Extract the [x, y] coordinate from the center of the cell holding the provided text.  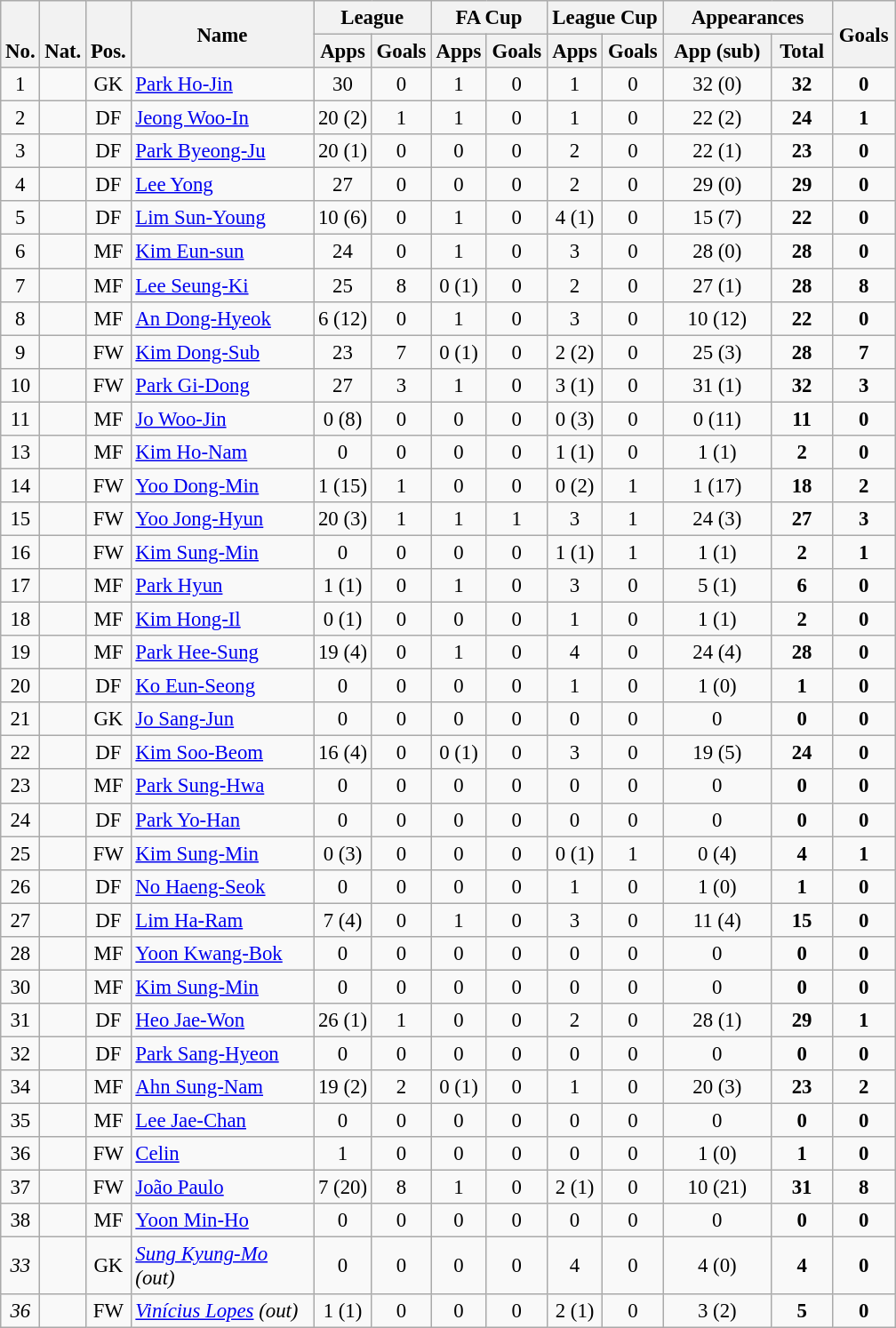
Yoo Jong-Hyun [222, 519]
FA Cup [489, 18]
Park Yo-Han [222, 820]
No Haeng-Seok [222, 886]
Yoon Kwang-Bok [222, 954]
Lee Jae-Chan [222, 1121]
Park Sang-Hyeon [222, 1053]
4 (0) [717, 1266]
Sung Kyung-Mo (out) [222, 1266]
Park Hee-Sung [222, 652]
22 (2) [717, 118]
Yoo Dong-Min [222, 485]
Kim Soo-Beom [222, 753]
19 [20, 652]
31 (1) [717, 385]
11 (4) [717, 920]
1 (17) [717, 485]
Kim Hong-Il [222, 620]
Nat. [63, 34]
3 (2) [717, 1311]
19 (5) [717, 753]
Pos. [108, 34]
Kim Eun-sun [222, 252]
League [372, 18]
29 (0) [717, 185]
0 (11) [717, 419]
Lim Ha-Ram [222, 920]
10 (21) [717, 1188]
38 [20, 1220]
10 [20, 385]
Lim Sun-Young [222, 218]
Park Byeong-Ju [222, 151]
27 (1) [717, 285]
28 (0) [717, 252]
Jo Woo-Jin [222, 419]
15 (7) [717, 218]
21 [20, 719]
Ahn Sung-Nam [222, 1087]
24 (3) [717, 519]
20 (1) [343, 151]
Lee Yong [222, 185]
19 (4) [343, 652]
João Paulo [222, 1188]
Park Hyun [222, 586]
20 [20, 686]
22 (1) [717, 151]
35 [20, 1121]
Total [802, 52]
10 (6) [343, 218]
26 [20, 886]
17 [20, 586]
Park Gi-Dong [222, 385]
Kim Dong-Sub [222, 352]
32 (0) [717, 84]
Vinícius Lopes (out) [222, 1311]
7 (4) [343, 920]
No. [20, 34]
19 (2) [343, 1087]
Name [222, 34]
Heo Jae-Won [222, 1020]
14 [20, 485]
34 [20, 1087]
4 (1) [574, 218]
Kim Ho-Nam [222, 452]
2 (2) [574, 352]
6 (12) [343, 318]
26 (1) [343, 1020]
Jo Sang-Jun [222, 719]
16 (4) [343, 753]
37 [20, 1188]
League Cup [604, 18]
Yoon Min-Ho [222, 1220]
Park Sung-Hwa [222, 787]
9 [20, 352]
24 (4) [717, 652]
Lee Seung-Ki [222, 285]
1 (15) [343, 485]
0 (4) [717, 853]
10 (12) [717, 318]
0 (2) [574, 485]
20 (2) [343, 118]
Celin [222, 1154]
16 [20, 552]
5 (1) [717, 586]
Ko Eun-Seong [222, 686]
Park Ho-Jin [222, 84]
13 [20, 452]
Appearances [748, 18]
0 (8) [343, 419]
3 (1) [574, 385]
Jeong Woo-In [222, 118]
28 (1) [717, 1020]
An Dong-Hyeok [222, 318]
7 (20) [343, 1188]
App (sub) [717, 52]
25 (3) [717, 352]
33 [20, 1266]
